Provide the (X, Y) coordinate of the cell's center where the given text is located.  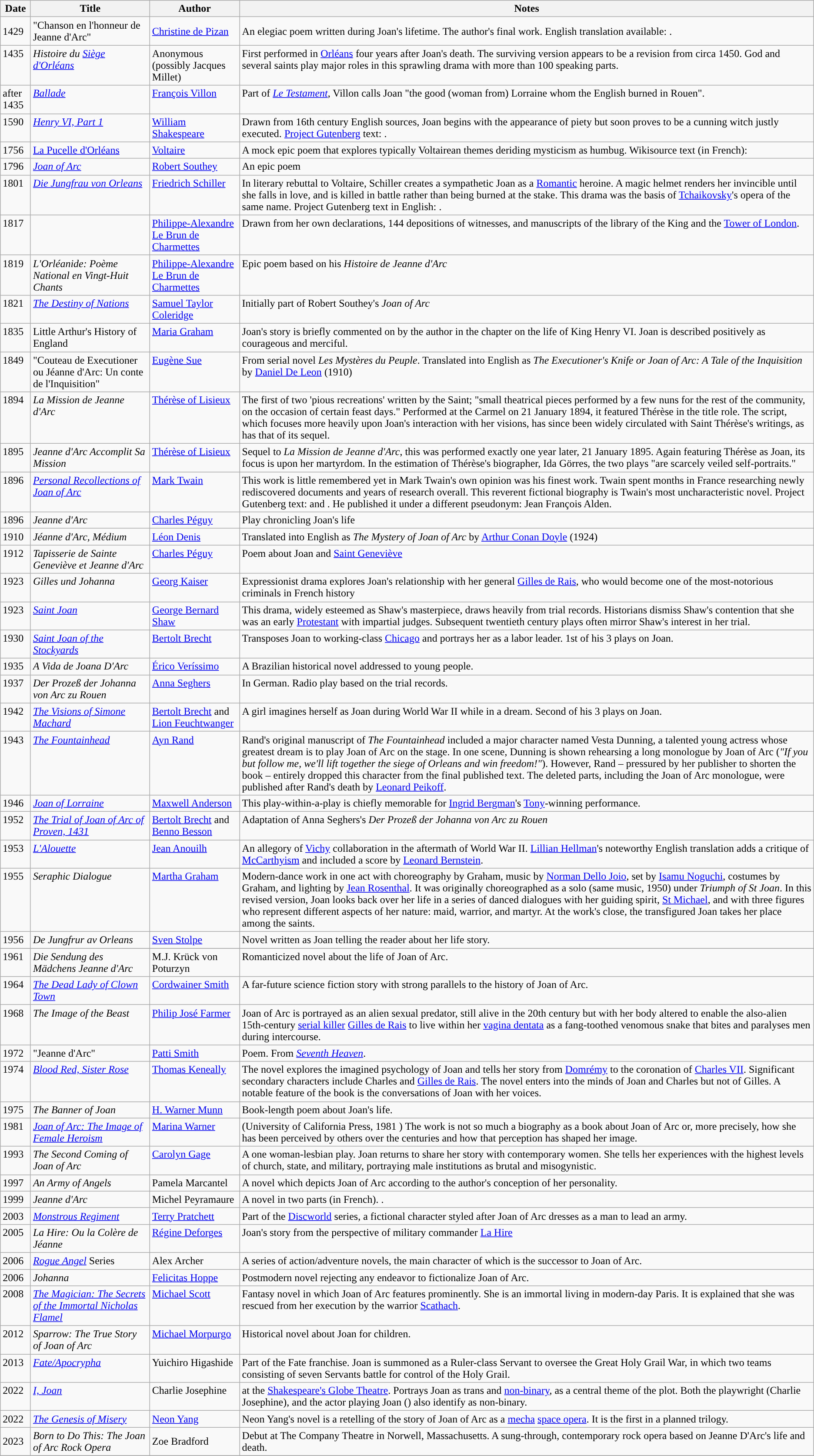
An Army of Angels (90, 1183)
1429 (16, 31)
1981 (16, 1132)
Bertolt Brecht and Benno Besson (195, 826)
Ballade (90, 99)
Cordwainer Smith (195, 991)
Yuichiro Higashide (195, 1369)
Voltaire (195, 150)
Poem. From Seventh Heaven. (527, 1053)
1821 (16, 309)
Eugène Sue (195, 372)
I, Joan (90, 1396)
Érico Veríssimo (195, 666)
Carolyn Gage (195, 1161)
Seraphic Dialogue (90, 900)
The Dead Lady of Clown Town (90, 991)
Novel written as Joan telling the reader about her life story. (527, 940)
Léon Denis (195, 537)
1819 (16, 275)
1942 (16, 717)
1935 (16, 666)
2013 (16, 1369)
The Banner of Joan (90, 1110)
Michael Morpurgo (195, 1340)
1435 (16, 65)
Terry Pratchett (195, 1216)
A series of action/adventure novels, the main character of which is the successor to Joan of Arc. (527, 1261)
1937 (16, 689)
An elegiac poem written during Joan's lifetime. The author's final work. English translation available: . (527, 31)
Historical novel about Joan for children. (527, 1340)
1912 (16, 559)
"Chanson en l'honneur de Jeanne d'Arc" (90, 31)
M.J. Krück von Poturzyn (195, 962)
Maxwell Anderson (195, 803)
The Trial of Joan of Arc of Proven, 1431 (90, 826)
after 1435 (16, 99)
The Fountainhead (90, 763)
A far-future science fiction story with strong parallels to the history of Joan of Arc. (527, 991)
Maria Graham (195, 338)
La Mission de Jeanne d'Arc (90, 418)
Michel Peyramaure (195, 1199)
A Vida de Joana D'Arc (90, 666)
1999 (16, 1199)
Michael Scott (195, 1306)
Transposes Joan to working-class Chicago and portrays her as a labor leader. 1st of his 3 plays on Joan. (527, 644)
Anonymous (possibly Jacques Millet) (195, 65)
Postmodern novel rejecting any endeavor to fictionalize Joan of Arc. (527, 1278)
In German. Radio play based on the trial records. (527, 689)
Epic poem based on his Histoire de Jeanne d'Arc (527, 275)
1974 (16, 1081)
Mark Twain (195, 492)
1961 (16, 962)
Play chronicling Joan's life (527, 520)
Book-length poem about Joan's life. (527, 1110)
Christine de Pizan (195, 31)
Alex Archer (195, 1261)
1964 (16, 991)
Joan's story from the perspective of military commander La Hire (527, 1238)
1590 (16, 128)
La Pucelle d'Orléans (90, 150)
A novel which depicts Joan of Arc according to the author's conception of her personality. (527, 1183)
1817 (16, 235)
Fate/Apocrypha (90, 1369)
Ayn Rand (195, 763)
A girl imagines herself as Joan during World War II while in a dream. Second of his 3 plays on Joan. (527, 717)
Histoire du Siège d'Orléans (90, 65)
2012 (16, 1340)
1930 (16, 644)
1955 (16, 900)
2005 (16, 1238)
Neon Yang's novel is a retelling of the story of Joan of Arc as a mecha space opera. It is the first in a planned trilogy. (527, 1419)
The Genesis of Misery (90, 1419)
1910 (16, 537)
Adaptation of Anna Seghers's Der Prozeß der Johanna von Arc zu Rouen (527, 826)
Die Sendung des Mädchens Jeanne d'Arc (90, 962)
Joan of Arc: The Image of Female Heroism (90, 1132)
"Couteau de Executioner ou Jéanne d'Arc: Un conte de l'Inquisition" (90, 372)
1956 (16, 940)
Author (195, 9)
Jeanne d'Arc Accomplit Sa Mission (90, 458)
1946 (16, 803)
1972 (16, 1053)
Henry VI, Part 1 (90, 128)
Joan of Lorraine (90, 803)
Translated into English as The Mystery of Joan of Arc by Arthur Conan Doyle (1924) (527, 537)
1849 (16, 372)
1894 (16, 418)
Debut at The Company Theatre in Norwell, Massachusetts. A sung-through, contemporary rock opera based on Jeanne D'Arc's life and death. (527, 1442)
1943 (16, 763)
Patti Smith (195, 1053)
La Hire: Ou la Colère de Jéanne (90, 1238)
Felicitas Hoppe (195, 1278)
Notes (527, 9)
Georg Kaiser (195, 587)
An epic poem (527, 167)
Jean Anouilh (195, 854)
Sven Stolpe (195, 940)
1953 (16, 854)
Blood Red, Sister Rose (90, 1081)
1993 (16, 1161)
Jéanne d'Arc, Médium (90, 537)
George Bernard Shaw (195, 616)
Saint Joan of the Stockyards (90, 644)
Part of Le Testament, Villon calls Joan "the good (woman from) Lorraine whom the English burned in Rouen". (527, 99)
A Brazilian historical novel addressed to young people. (527, 666)
1968 (16, 1025)
Samuel Taylor Coleridge (195, 309)
1952 (16, 826)
2003 (16, 1216)
L'Alouette (90, 854)
The Destiny of Nations (90, 309)
Pamela Marcantel (195, 1183)
Bertolt Brecht and Lion Feuchtwanger (195, 717)
Robert Southey (195, 167)
Thomas Keneally (195, 1081)
1796 (16, 167)
"Jeanne d'Arc" (90, 1053)
The Second Coming of Joan of Arc (90, 1161)
L'Orléanide: Poème National en Vingt-Huit Chants (90, 275)
De Jungfrur av Orleans (90, 940)
Marina Warner (195, 1132)
Monstrous Regiment (90, 1216)
Little Arthur's History of England (90, 338)
Friedrich Schiller (195, 195)
Poem about Joan and Saint Geneviève (527, 559)
Tapisserie de Sainte Geneviève et Jeanne d'Arc (90, 559)
1895 (16, 458)
Charlie Josephine (195, 1396)
1756 (16, 150)
1975 (16, 1110)
Der Prozeß der Johanna von Arc zu Rouen (90, 689)
Régine Deforges (195, 1238)
Romanticized novel about the life of Joan of Arc. (527, 962)
Die Jungfrau von Orleans (90, 195)
Martha Graham (195, 900)
William Shakespeare (195, 128)
Gilles und Johanna (90, 587)
1835 (16, 338)
1997 (16, 1183)
A mock epic poem that explores typically Voltairean themes deriding mysticism as humbug. Wikisource text (in French): (527, 150)
The Magician: The Secrets of the Immortal Nicholas Flamel (90, 1306)
Title (90, 9)
A novel in two parts (in French). . (527, 1199)
Date (16, 9)
Initially part of Robert Southey's Joan of Arc (527, 309)
2008 (16, 1306)
Born to Do This: The Joan of Arc Rock Opera (90, 1442)
Sparrow: The True Story of Joan of Arc (90, 1340)
Personal Recollections of Joan of Arc (90, 492)
Drawn from her own declarations, 144 depositions of witnesses, and manuscripts of the library of the King and the Tower of London. (527, 235)
Saint Joan (90, 616)
This play-within-a-play is chiefly memorable for Ingrid Bergman's Tony-winning performance. (527, 803)
The Visions of Simone Machard (90, 717)
Joan of Arc (90, 167)
Neon Yang (195, 1419)
Bertolt Brecht (195, 644)
Philip José Farmer (195, 1025)
2023 (16, 1442)
Zoe Bradford (195, 1442)
1801 (16, 195)
Johanna (90, 1278)
Anna Seghers (195, 689)
François Villon (195, 99)
H. Warner Munn (195, 1110)
Rogue Angel Series (90, 1261)
Part of the Discworld series, a fictional character styled after Joan of Arc dresses as a man to lead an army. (527, 1216)
The Image of the Beast (90, 1025)
